Provide the (x, y) coordinate of the cell's center where the given text is located.  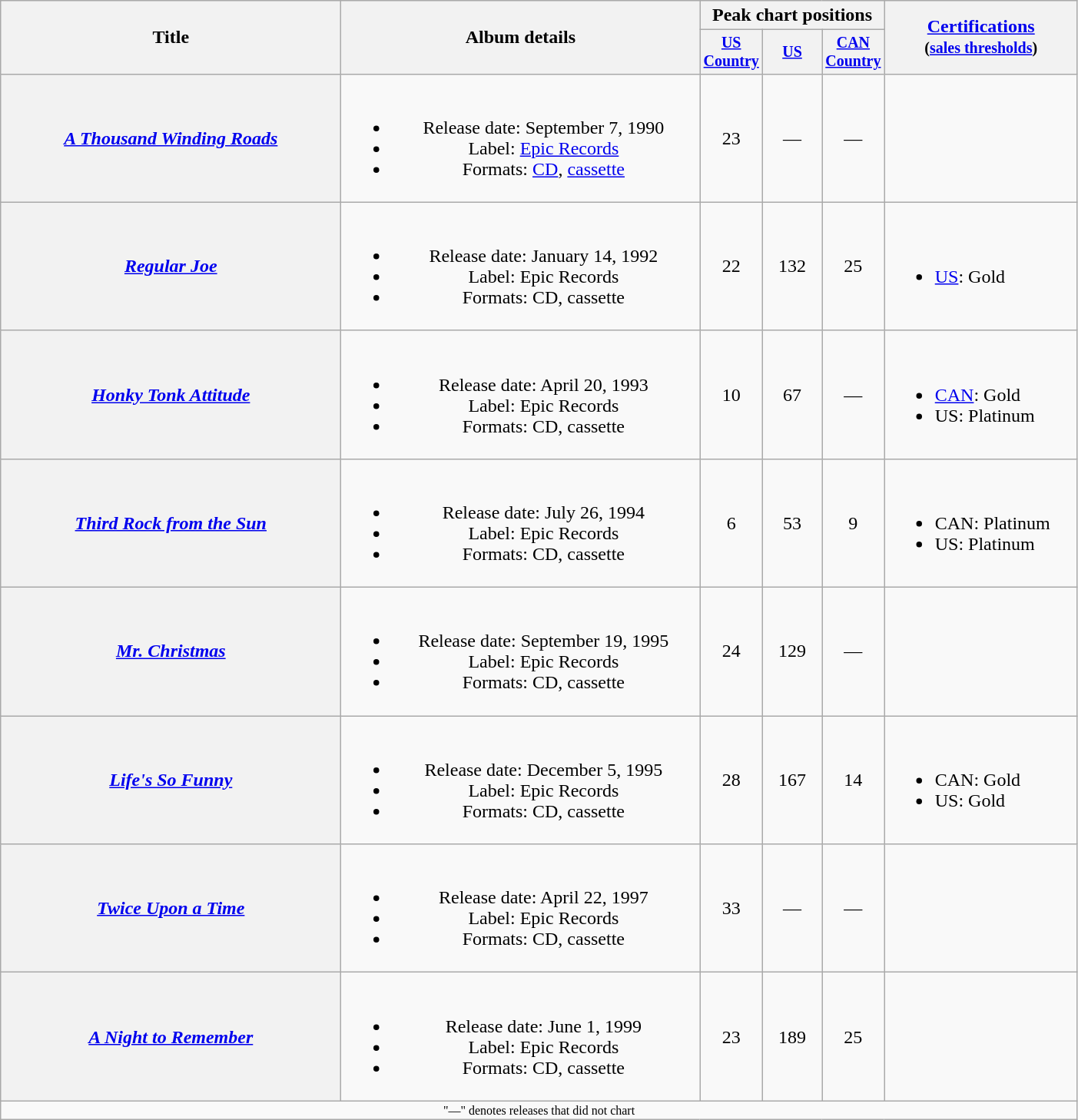
Release date: July 26, 1994Label: Epic RecordsFormats: CD, cassette (521, 522)
Peak chart positions (792, 15)
22 (731, 266)
33 (731, 908)
Honky Tonk Attitude (171, 395)
A Night to Remember (171, 1037)
Life's So Funny (171, 780)
53 (793, 522)
Regular Joe (171, 266)
28 (731, 780)
Release date: January 14, 1992Label: Epic RecordsFormats: CD, cassette (521, 266)
Third Rock from the Sun (171, 522)
CAN: GoldUS: Platinum (980, 395)
67 (793, 395)
189 (793, 1037)
Release date: September 7, 1990Label: Epic RecordsFormats: CD, cassette (521, 138)
US (793, 52)
Release date: September 19, 1995Label: Epic RecordsFormats: CD, cassette (521, 651)
14 (854, 780)
167 (793, 780)
Release date: June 1, 1999Label: Epic RecordsFormats: CD, cassette (521, 1037)
Album details (521, 38)
6 (731, 522)
US Country (731, 52)
132 (793, 266)
CAN: GoldUS: Gold (980, 780)
Release date: April 22, 1997Label: Epic RecordsFormats: CD, cassette (521, 908)
Twice Upon a Time (171, 908)
9 (854, 522)
Release date: April 20, 1993Label: Epic RecordsFormats: CD, cassette (521, 395)
24 (731, 651)
Release date: December 5, 1995Label: Epic RecordsFormats: CD, cassette (521, 780)
Mr. Christmas (171, 651)
US: Gold (980, 266)
Certifications(sales thresholds) (980, 38)
CAN: PlatinumUS: Platinum (980, 522)
CAN Country (854, 52)
Title (171, 38)
"—" denotes releases that did not chart (539, 1110)
10 (731, 395)
A Thousand Winding Roads (171, 138)
129 (793, 651)
